Scan for the cell matching the given text and deliver its (X, Y) coordinate at center. 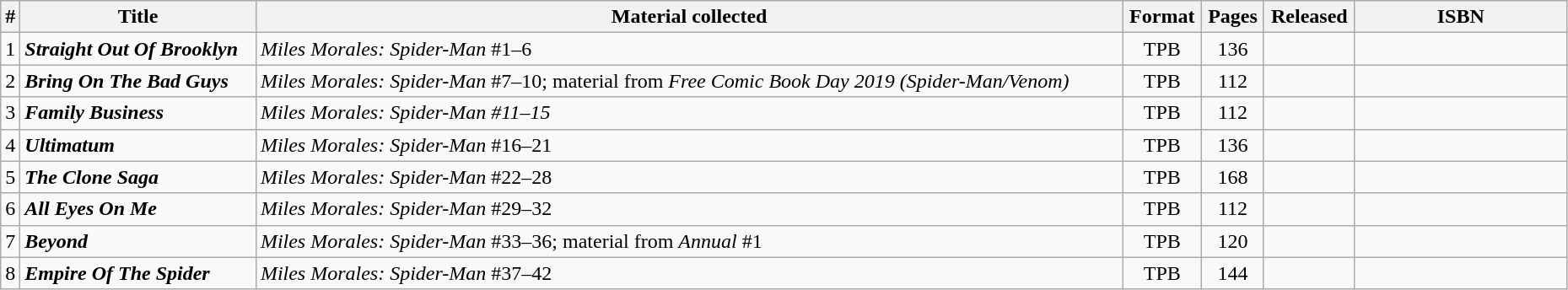
Empire Of The Spider (138, 273)
Straight Out Of Brooklyn (138, 49)
Miles Morales: Spider-Man #37–42 (689, 273)
3 (10, 113)
Material collected (689, 17)
Title (138, 17)
ISBN (1461, 17)
Miles Morales: Spider-Man #7–10; material from Free Comic Book Day 2019 (Spider-Man/Venom) (689, 81)
# (10, 17)
7 (10, 241)
6 (10, 209)
5 (10, 177)
144 (1233, 273)
Ultimatum (138, 145)
All Eyes On Me (138, 209)
Miles Morales: Spider-Man #16–21 (689, 145)
Miles Morales: Spider-Man #11–15 (689, 113)
Released (1309, 17)
Miles Morales: Spider-Man #1–6 (689, 49)
Beyond (138, 241)
1 (10, 49)
Format (1162, 17)
Pages (1233, 17)
2 (10, 81)
Family Business (138, 113)
The Clone Saga (138, 177)
Miles Morales: Spider-Man #22–28 (689, 177)
Miles Morales: Spider-Man #29–32 (689, 209)
120 (1233, 241)
168 (1233, 177)
4 (10, 145)
Miles Morales: Spider-Man #33–36; material from Annual #1 (689, 241)
8 (10, 273)
Bring On The Bad Guys (138, 81)
